From the cell containing the given text, extract its center point as (X, Y) coordinate. 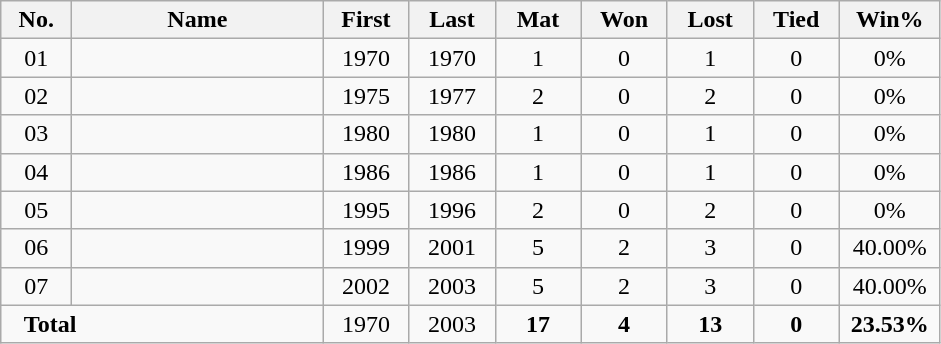
Tied (796, 20)
05 (36, 210)
1996 (452, 210)
First (366, 20)
04 (36, 172)
03 (36, 134)
Lost (710, 20)
4 (624, 324)
Total (162, 324)
No. (36, 20)
1975 (366, 96)
1977 (452, 96)
13 (710, 324)
Won (624, 20)
01 (36, 58)
Name (198, 20)
2002 (366, 286)
Win% (890, 20)
1995 (366, 210)
Last (452, 20)
17 (538, 324)
2001 (452, 248)
06 (36, 248)
23.53% (890, 324)
07 (36, 286)
1999 (366, 248)
Mat (538, 20)
02 (36, 96)
